Pinpoint the cell where the given text exists, returning its [x, y] midpoint coordinate. 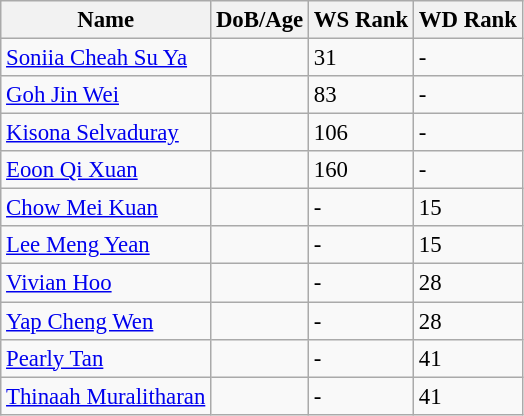
106 [362, 133]
31 [362, 58]
WD Rank [468, 20]
DoB/Age [260, 20]
160 [362, 170]
Thinaah Muralitharan [106, 396]
Goh Jin Wei [106, 95]
WS Rank [362, 20]
Lee Meng Yean [106, 245]
Name [106, 20]
Chow Mei Kuan [106, 208]
Pearly Tan [106, 358]
Vivian Hoo [106, 283]
Soniia Cheah Su Ya [106, 58]
Kisona Selvaduray [106, 133]
Eoon Qi Xuan [106, 170]
Yap Cheng Wen [106, 321]
83 [362, 95]
